Output the (X, Y) coordinate of the center of the cell containing the given text.  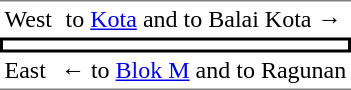
to Kota and to Balai Kota → (203, 19)
West (28, 19)
← to Blok M and to Ragunan (203, 71)
East (28, 71)
